Output the [x, y] coordinate of the center of the cell containing the given text.  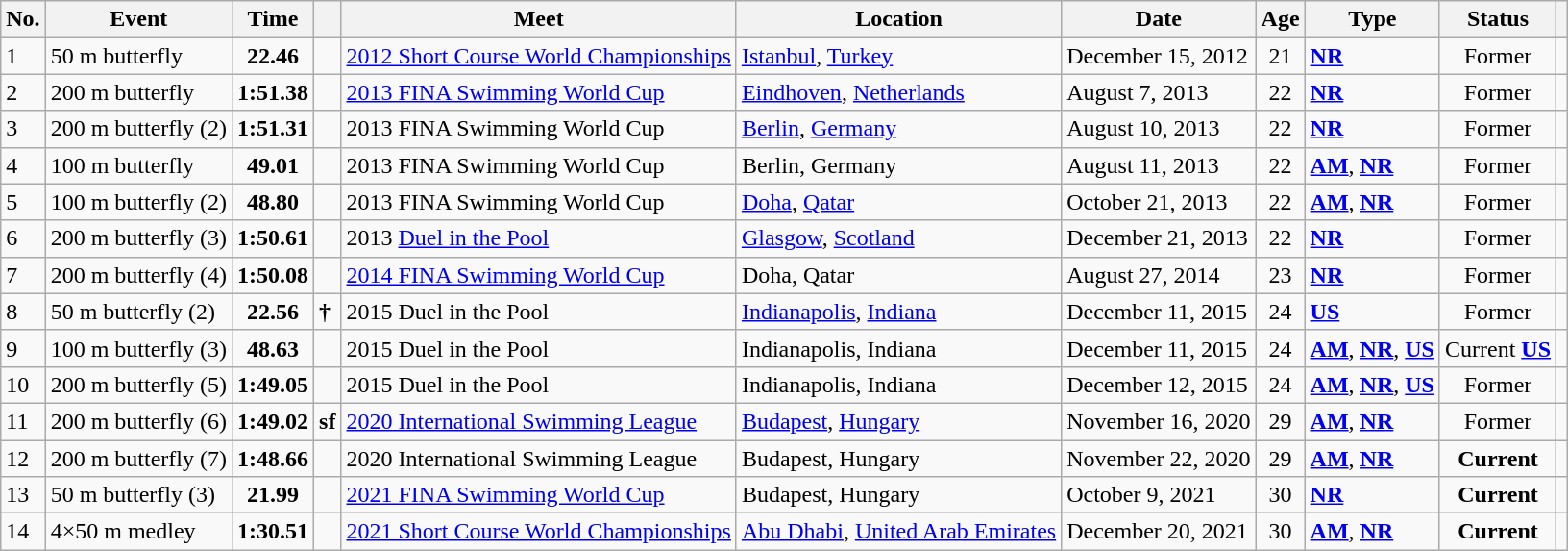
1:50.61 [273, 238]
50 m butterfly [138, 56]
2012 Short Course World Championships [538, 56]
2014 FINA Swimming World Cup [538, 275]
22.46 [273, 56]
December 20, 2021 [1159, 532]
Abu Dhabi, United Arab Emirates [898, 532]
August 27, 2014 [1159, 275]
1:50.08 [273, 275]
200 m butterfly [138, 92]
Event [138, 19]
Location [898, 19]
1:51.38 [273, 92]
8 [23, 312]
7 [23, 275]
4×50 m medley [138, 532]
1:49.02 [273, 421]
23 [1280, 275]
100 m butterfly [138, 165]
Time [273, 19]
200 m butterfly (6) [138, 421]
1 [23, 56]
200 m butterfly (7) [138, 459]
Date [1159, 19]
December 15, 2012 [1159, 56]
6 [23, 238]
August 7, 2013 [1159, 92]
50 m butterfly (3) [138, 495]
2021 FINA Swimming World Cup [538, 495]
US [1372, 312]
Status [1497, 19]
48.80 [273, 202]
50 m butterfly (2) [138, 312]
49.01 [273, 165]
3 [23, 129]
Eindhoven, Netherlands [898, 92]
Age [1280, 19]
Current US [1497, 348]
200 m butterfly (2) [138, 129]
13 [23, 495]
2013 Duel in the Pool [538, 238]
1:30.51 [273, 532]
14 [23, 532]
11 [23, 421]
21 [1280, 56]
Istanbul, Turkey [898, 56]
1:48.66 [273, 459]
December 12, 2015 [1159, 385]
† [328, 312]
10 [23, 385]
October 9, 2021 [1159, 495]
200 m butterfly (3) [138, 238]
200 m butterfly (4) [138, 275]
November 16, 2020 [1159, 421]
1:49.05 [273, 385]
9 [23, 348]
Glasgow, Scotland [898, 238]
1:51.31 [273, 129]
2021 Short Course World Championships [538, 532]
12 [23, 459]
100 m butterfly (2) [138, 202]
No. [23, 19]
August 11, 2013 [1159, 165]
December 21, 2013 [1159, 238]
Meet [538, 19]
48.63 [273, 348]
Type [1372, 19]
22.56 [273, 312]
sf [328, 421]
August 10, 2013 [1159, 129]
November 22, 2020 [1159, 459]
100 m butterfly (3) [138, 348]
5 [23, 202]
October 21, 2013 [1159, 202]
2 [23, 92]
4 [23, 165]
200 m butterfly (5) [138, 385]
21.99 [273, 495]
